Search for the cell housing the specified text and yield its (X, Y) center coordinate. 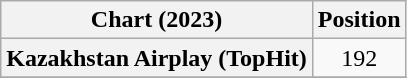
Kazakhstan Airplay (TopHit) (157, 58)
192 (359, 58)
Position (359, 20)
Chart (2023) (157, 20)
